Identify which cell holds the provided text, then report its (X, Y) central coordinate. 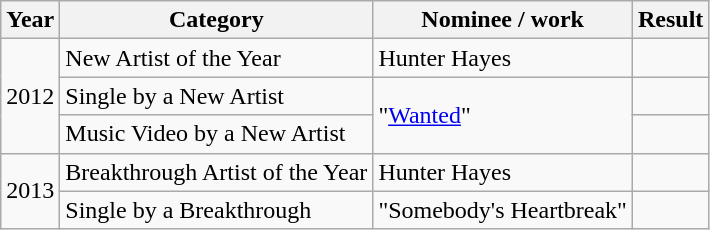
Music Video by a New Artist (216, 134)
"Wanted" (503, 115)
Single by a New Artist (216, 96)
Nominee / work (503, 20)
2013 (30, 191)
2012 (30, 96)
Single by a Breakthrough (216, 210)
Breakthrough Artist of the Year (216, 172)
New Artist of the Year (216, 58)
Category (216, 20)
Result (670, 20)
"Somebody's Heartbreak" (503, 210)
Year (30, 20)
